Find where the given text appears and provide that cell's center as (x, y) coordinate. 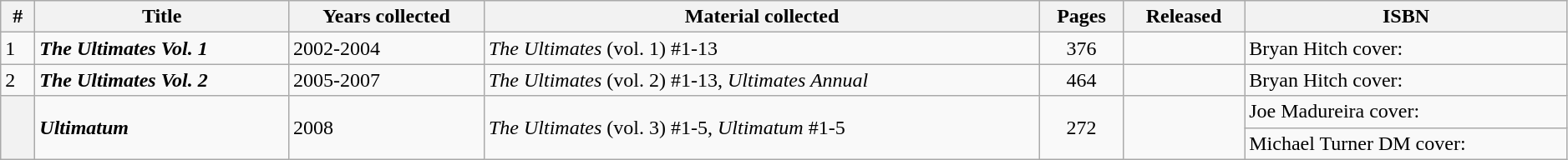
The Ultimates (vol. 3) #1-5, Ultimatum #1-5 (762, 127)
The Ultimates Vol. 2 (162, 80)
Years collected (386, 17)
ISBN (1407, 17)
2005-2007 (386, 80)
Title (162, 17)
The Ultimates (vol. 1) #1-13 (762, 48)
272 (1082, 127)
The Ultimates Vol. 1 (162, 48)
# (18, 17)
Pages (1082, 17)
The Ultimates (vol. 2) #1-13, Ultimates Annual (762, 80)
464 (1082, 80)
Ultimatum (162, 127)
Joe Madureira cover: (1407, 112)
Material collected (762, 17)
2 (18, 80)
2008 (386, 127)
376 (1082, 48)
Michael Turner DM cover: (1407, 143)
1 (18, 48)
Released (1183, 17)
2002-2004 (386, 48)
